Pinpoint the cell where the given text exists, returning its (x, y) midpoint coordinate. 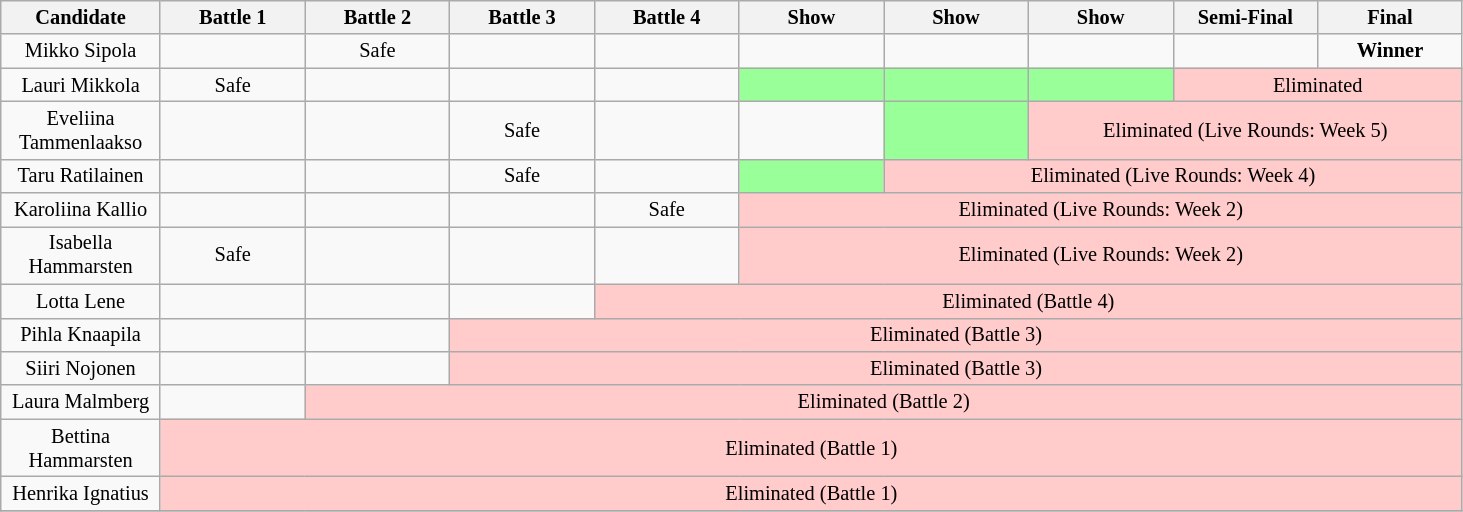
Pihla Knaapila (81, 335)
Siiri Nojonen (81, 368)
Battle 2 (378, 17)
Eliminated (Live Rounds: Week 4) (1174, 176)
Mikko Sipola (81, 51)
Lauri Mikkola (81, 85)
Eliminated (Battle 2) (884, 402)
Laura Malmberg (81, 402)
Eliminated (1318, 85)
Winner (1390, 51)
Isabella Hammarsten (81, 255)
Battle 4 (666, 17)
Eliminated (Battle 4) (1028, 301)
Eliminated (Live Rounds: Week 5) (1245, 130)
Taru Ratilainen (81, 176)
Lotta Lene (81, 301)
Semi-Final (1246, 17)
Battle 1 (232, 17)
Henrika Ignatius (81, 493)
Bettina Hammarsten (81, 448)
Candidate (81, 17)
Eveliina Tammenlaakso (81, 130)
Karoliina Kallio (81, 210)
Battle 3 (522, 17)
Final (1390, 17)
